Detect which cell encompasses the target text, then output its [x, y] center coordinate. 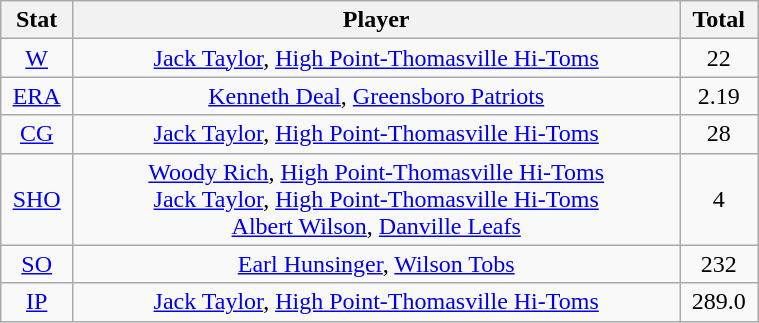
4 [719, 199]
289.0 [719, 302]
ERA [37, 96]
SHO [37, 199]
28 [719, 134]
2.19 [719, 96]
W [37, 58]
Player [376, 20]
Woody Rich, High Point-Thomasville Hi-Toms Jack Taylor, High Point-Thomasville Hi-Toms Albert Wilson, Danville Leafs [376, 199]
Total [719, 20]
CG [37, 134]
232 [719, 264]
Stat [37, 20]
22 [719, 58]
Kenneth Deal, Greensboro Patriots [376, 96]
IP [37, 302]
Earl Hunsinger, Wilson Tobs [376, 264]
SO [37, 264]
